Pinpoint the cell where the given text exists, returning its [x, y] midpoint coordinate. 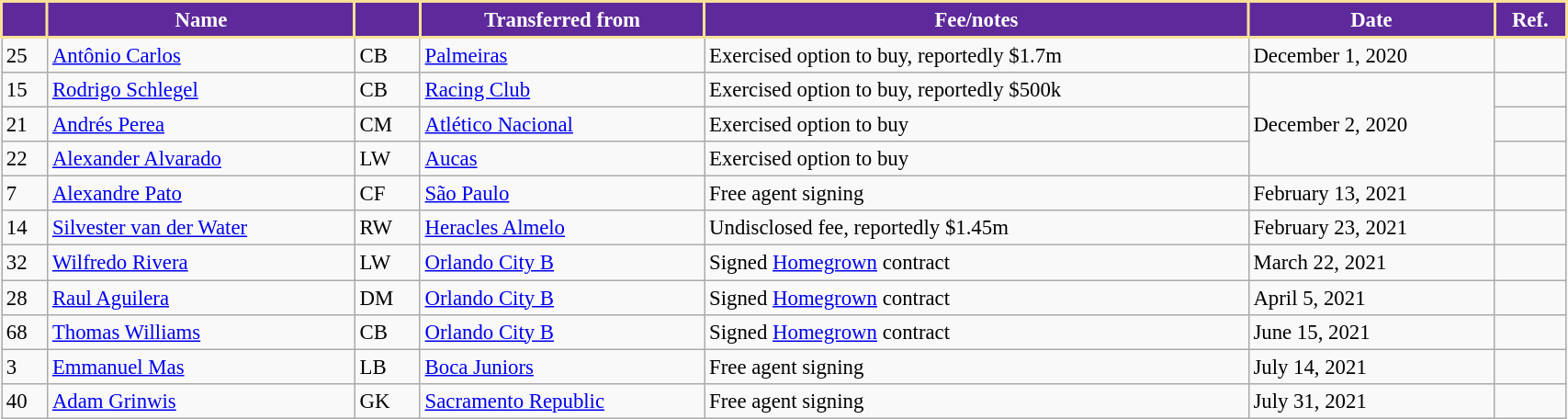
15 [25, 90]
Palmeiras [562, 55]
Sacramento Republic [562, 401]
Undisclosed fee, reportedly $1.45m [976, 229]
Atlético Nacional [562, 125]
7 [25, 194]
Ref. [1530, 20]
Adam Grinwis [202, 401]
Aucas [562, 159]
32 [25, 263]
Rodrigo Schlegel [202, 90]
Boca Juniors [562, 367]
RW [388, 229]
68 [25, 332]
April 5, 2021 [1371, 298]
Antônio Carlos [202, 55]
CM [388, 125]
3 [25, 367]
40 [25, 401]
March 22, 2021 [1371, 263]
February 23, 2021 [1371, 229]
Name [202, 20]
São Paulo [562, 194]
July 14, 2021 [1371, 367]
DM [388, 298]
Transferred from [562, 20]
Racing Club [562, 90]
December 1, 2020 [1371, 55]
Alexandre Pato [202, 194]
Emmanuel Mas [202, 367]
Silvester van der Water [202, 229]
Raul Aguilera [202, 298]
Alexander Alvarado [202, 159]
February 13, 2021 [1371, 194]
25 [25, 55]
Date [1371, 20]
December 2, 2020 [1371, 125]
Thomas Williams [202, 332]
LB [388, 367]
Fee/notes [976, 20]
Heracles Almelo [562, 229]
Andrés Perea [202, 125]
21 [25, 125]
22 [25, 159]
14 [25, 229]
GK [388, 401]
June 15, 2021 [1371, 332]
Wilfredo Rivera [202, 263]
28 [25, 298]
Exercised option to buy, reportedly $1.7m [976, 55]
Exercised option to buy, reportedly $500k [976, 90]
CF [388, 194]
July 31, 2021 [1371, 401]
